Provide the [X, Y] coordinate of the cell's center where the given text is located.  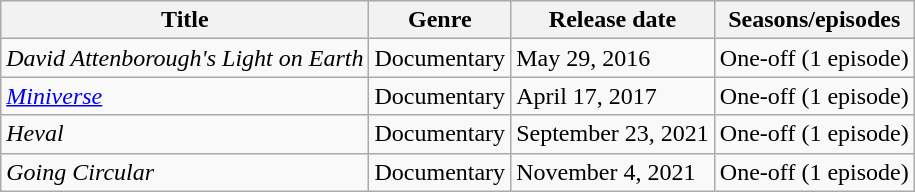
Title [185, 20]
Miniverse [185, 96]
April 17, 2017 [613, 96]
David Attenborough's Light on Earth [185, 58]
September 23, 2021 [613, 134]
Genre [440, 20]
May 29, 2016 [613, 58]
November 4, 2021 [613, 172]
Release date [613, 20]
Heval [185, 134]
Seasons/episodes [814, 20]
Going Circular [185, 172]
